Identify which cell holds the provided text, then report its [X, Y] central coordinate. 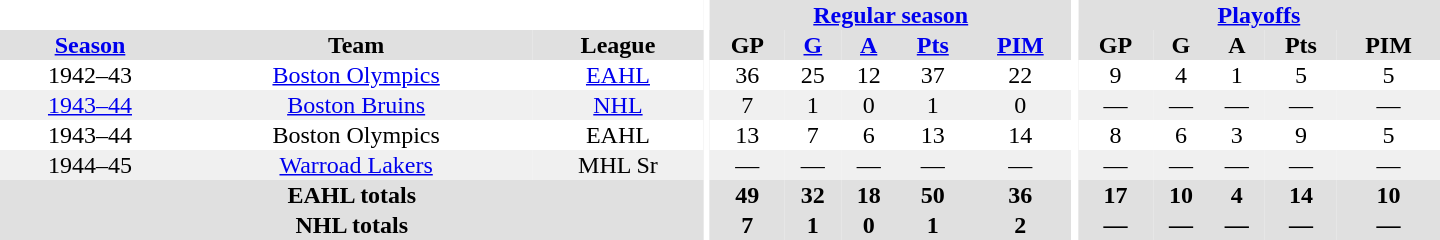
49 [748, 195]
8 [1116, 135]
Team [356, 45]
18 [869, 195]
Warroad Lakers [356, 165]
EAHL totals [352, 195]
17 [1116, 195]
MHL Sr [618, 165]
22 [1020, 75]
Boston Bruins [356, 105]
2 [1020, 225]
3 [1237, 135]
1942–43 [90, 75]
1944–45 [90, 165]
32 [813, 195]
NHL totals [352, 225]
25 [813, 75]
50 [933, 195]
Regular season [891, 15]
37 [933, 75]
NHL [618, 105]
12 [869, 75]
Playoffs [1259, 15]
League [618, 45]
Season [90, 45]
